Scan for the cell matching the given text and deliver its [X, Y] coordinate at center. 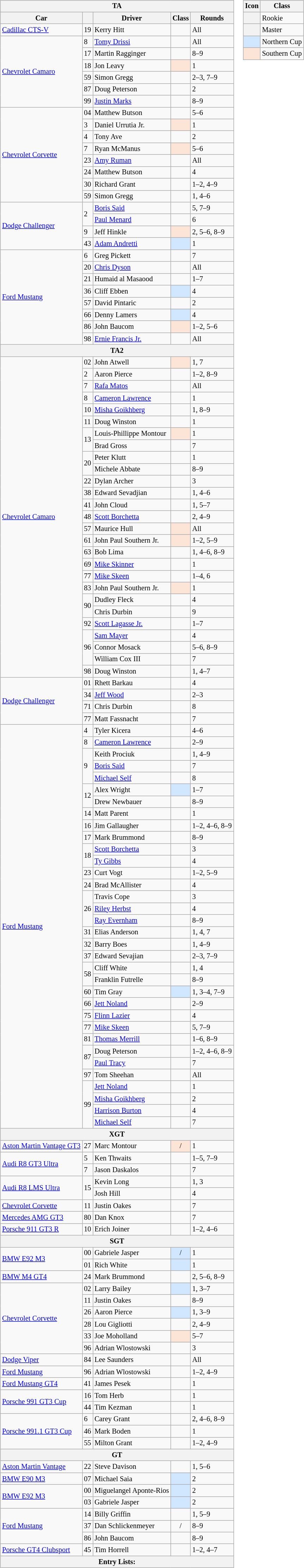
Southern Cup [282, 54]
55 [87, 1443]
Tyler Kicera [132, 731]
15 [87, 1188]
Rookie [282, 18]
Louis-Phillippe Montour [132, 434]
Amy Ruman [132, 161]
1–2, 8–9 [212, 374]
27 [87, 1146]
83 [87, 588]
43 [87, 244]
Ray Evernham [132, 921]
Erich Joiner [132, 1229]
Porsche 991 GT3 Cup [41, 1401]
Barry Boes [132, 944]
Master [282, 30]
Porsche GT4 Clubsport [41, 1550]
Rounds [212, 18]
Larry Bailey [132, 1289]
04 [87, 113]
Paul Menard [132, 220]
David Pintaric [132, 303]
Dylan Archer [132, 481]
Joe Moholland [132, 1336]
Lou Gigliotti [132, 1324]
Rich White [132, 1265]
Porsche 911 GT3 R [41, 1229]
Edward Sevajian [132, 956]
BMW E90 M3 [41, 1479]
Ty Gibbs [132, 861]
Entry Lists: [117, 1562]
Alex Wright [132, 790]
1, 5–6 [212, 1467]
Denny Lamers [132, 315]
75 [87, 1015]
William Cox III [132, 659]
Brad Gross [132, 446]
GT [117, 1455]
Miguelangel Aponte-Rios [132, 1491]
Matt Fassnacht [132, 719]
Scott Lagasse Jr. [132, 624]
1, 4 [212, 968]
Connor Mosack [132, 647]
12 [87, 796]
Audi R8 GT3 Ultra [41, 1164]
Richard Grant [132, 184]
Dan Knox [132, 1218]
38 [87, 493]
Billy Griffin [132, 1514]
Cadillac CTS-V [41, 30]
Jeff Hinkle [132, 232]
1–2, 4–6 [212, 1229]
Jim Gallaugher [132, 826]
5–7 [212, 1336]
Mike Skinner [132, 564]
1–4, 6 [212, 576]
48 [87, 517]
34 [87, 695]
2, 4–6, 8–9 [212, 1419]
32 [87, 944]
2–3 [212, 695]
XGT [117, 1134]
Lee Saunders [132, 1360]
Matt Parent [132, 814]
Aston Martin Vantage GT3 [41, 1146]
Justin Marks [132, 101]
Brad McAllister [132, 885]
TA2 [117, 351]
Curt Vogt [132, 873]
BMW M4 GT4 [41, 1277]
Drew Newbauer [132, 802]
1, 3–4, 7–9 [212, 992]
Icon [252, 6]
90 [87, 605]
45 [87, 1550]
Josh Hill [132, 1194]
33 [87, 1336]
1–2, 4–7 [212, 1550]
Steve Davison [132, 1467]
Porsche 991.1 GT3 Cup [41, 1431]
Rhett Barkau [132, 683]
Tim Horrell [132, 1550]
1, 8–9 [212, 410]
Daniel Urrutia Jr. [132, 125]
James Pesek [132, 1384]
Thomas Merrill [132, 1039]
Kevin Long [132, 1182]
1–5, 7–9 [212, 1158]
Paul Tracy [132, 1063]
Mark Boden [132, 1431]
Marc Montour [132, 1146]
97 [87, 1075]
Car [41, 18]
Harrison Burton [132, 1111]
60 [87, 992]
Mercedes AMG GT3 [41, 1218]
1, 5–9 [212, 1514]
58 [87, 974]
Rafa Matos [132, 386]
44 [87, 1407]
Cliff Ebben [132, 291]
Tim Gray [132, 992]
Ryan McManus [132, 149]
Peter Klutt [132, 458]
Greg Pickett [132, 255]
Driver [132, 18]
5 [87, 1158]
Sam Mayer [132, 635]
1, 4–6, 8–9 [212, 553]
69 [87, 564]
1, 7 [212, 362]
Tom Herb [132, 1395]
Edward Sevadjian [132, 493]
Dudley Fleck [132, 600]
Travis Cope [132, 897]
SGT [117, 1241]
Martin Ragginger [132, 54]
Humaid al Masaood [132, 279]
81 [87, 1039]
1–2, 5–6 [212, 327]
Northern Cup [282, 42]
Tim Kezman [132, 1407]
Keith Prociuk [132, 754]
1, 3–9 [212, 1313]
Maurice Hull [132, 529]
Jason Daskalos [132, 1170]
1, 5–7 [212, 505]
John Cloud [132, 505]
03 [87, 1502]
13 [87, 440]
Jeff Wood [132, 695]
Audi R8 LMS Ultra [41, 1188]
80 [87, 1218]
Michele Abbate [132, 469]
71 [87, 707]
Riley Herbst [132, 909]
Jon Leavy [132, 66]
4–6 [212, 731]
1, 3 [212, 1182]
Adam Andretti [132, 244]
1, 4, 7 [212, 933]
31 [87, 933]
07 [87, 1479]
92 [87, 624]
Michael Saia [132, 1479]
5–6, 8–9 [212, 647]
John Atwell [132, 362]
Bob Lima [132, 553]
Aston Martin Vantage [41, 1467]
Kerry Hitt [132, 30]
Milton Grant [132, 1443]
Dodge Viper [41, 1360]
28 [87, 1324]
1, 3–7 [212, 1289]
63 [87, 553]
19 [87, 30]
1–6, 8–9 [212, 1039]
Ernie Francis Jr. [132, 339]
61 [87, 541]
36 [87, 291]
Chris Dyson [132, 267]
Tom Sheehan [132, 1075]
Ford Mustang GT4 [41, 1384]
1, 4–7 [212, 671]
Franklin Futrelle [132, 980]
30 [87, 184]
46 [87, 1431]
Ken Thwaits [132, 1158]
Flinn Lazier [132, 1015]
Tony Ave [132, 137]
TA [117, 6]
Dan Schlickenmeyer [132, 1526]
21 [87, 279]
Elias Anderson [132, 933]
Carey Grant [132, 1419]
Cliff White [132, 968]
84 [87, 1360]
Tomy Drissi [132, 42]
